Detect which cell encompasses the target text, then output its (X, Y) center coordinate. 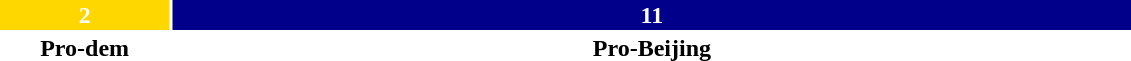
2 (84, 15)
11 (652, 15)
